Return the [x, y] coordinate for the center point of the cell that contains the specified text.  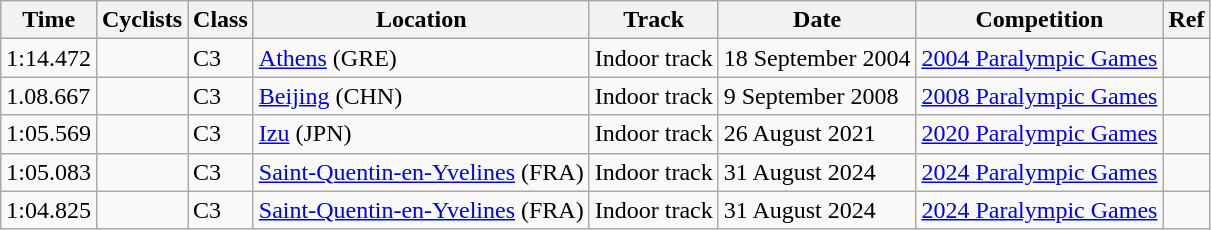
Beijing (CHN) [421, 96]
Athens (GRE) [421, 58]
1.08.667 [49, 96]
Date [817, 20]
18 September 2004 [817, 58]
Time [49, 20]
Class [221, 20]
9 September 2008 [817, 96]
2004 Paralympic Games [1040, 58]
Location [421, 20]
Cyclists [142, 20]
1:05.083 [49, 172]
1:04.825 [49, 210]
2008 Paralympic Games [1040, 96]
1:14.472 [49, 58]
Track [654, 20]
2020 Paralympic Games [1040, 134]
Competition [1040, 20]
26 August 2021 [817, 134]
1:05.569 [49, 134]
Ref [1186, 20]
Izu (JPN) [421, 134]
